Scan for the cell matching the given text and deliver its [X, Y] coordinate at center. 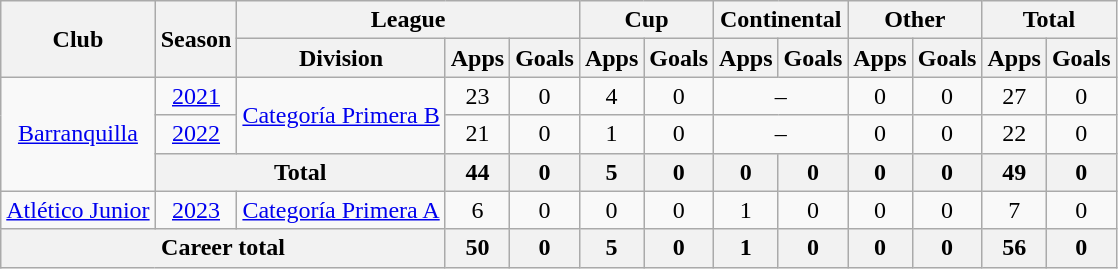
50 [477, 248]
Categoría Primera B [341, 115]
2022 [196, 134]
Barranquilla [78, 134]
23 [477, 96]
56 [1014, 248]
4 [611, 96]
49 [1014, 172]
Atlético Junior [78, 210]
7 [1014, 210]
Division [341, 58]
Cup [646, 20]
Continental [781, 20]
2023 [196, 210]
2021 [196, 96]
Other [915, 20]
Season [196, 39]
44 [477, 172]
Career total [223, 248]
League [408, 20]
Categoría Primera A [341, 210]
21 [477, 134]
22 [1014, 134]
Club [78, 39]
27 [1014, 96]
6 [477, 210]
